Pinpoint the cell where the given text exists, returning its (x, y) midpoint coordinate. 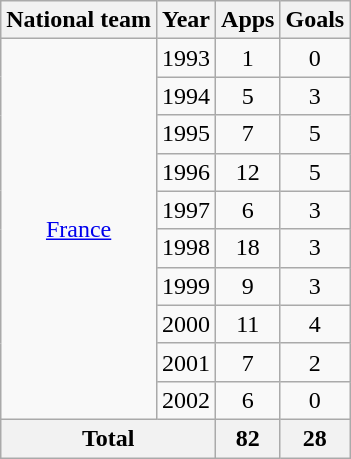
4 (315, 324)
82 (248, 438)
National team (79, 20)
2002 (186, 400)
France (79, 230)
1 (248, 58)
18 (248, 248)
2001 (186, 362)
1995 (186, 134)
1997 (186, 210)
11 (248, 324)
1994 (186, 96)
Apps (248, 20)
28 (315, 438)
Goals (315, 20)
1999 (186, 286)
1993 (186, 58)
1998 (186, 248)
1996 (186, 172)
Total (108, 438)
2 (315, 362)
9 (248, 286)
Year (186, 20)
12 (248, 172)
2000 (186, 324)
